Pinpoint the cell where the given text exists, returning its [X, Y] midpoint coordinate. 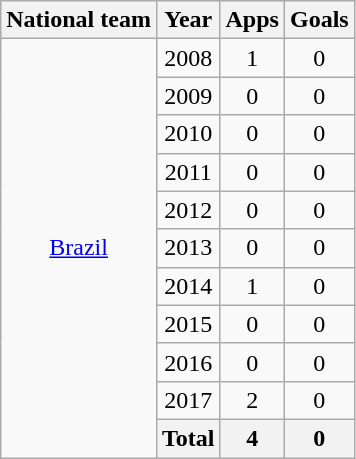
Brazil [79, 248]
Apps [252, 20]
2013 [188, 248]
4 [252, 438]
2008 [188, 58]
Goals [319, 20]
2017 [188, 400]
2 [252, 400]
National team [79, 20]
2012 [188, 210]
2009 [188, 96]
2015 [188, 324]
2010 [188, 134]
2014 [188, 286]
Year [188, 20]
2011 [188, 172]
2016 [188, 362]
Total [188, 438]
